Identify which cell holds the provided text, then report its [X, Y] central coordinate. 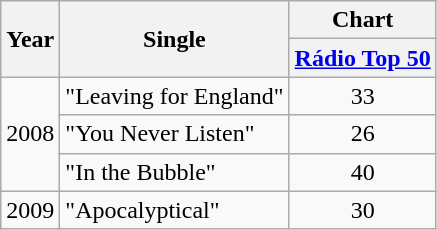
"Apocalyptical" [174, 210]
2008 [30, 134]
Rádio Top 50 [362, 58]
"In the Bubble" [174, 172]
"You Never Listen" [174, 134]
Year [30, 39]
"Leaving for England" [174, 96]
2009 [30, 210]
33 [362, 96]
Chart [362, 20]
40 [362, 172]
26 [362, 134]
Single [174, 39]
30 [362, 210]
